Determine the [x, y] coordinate at the center of the cell enclosing the given text.  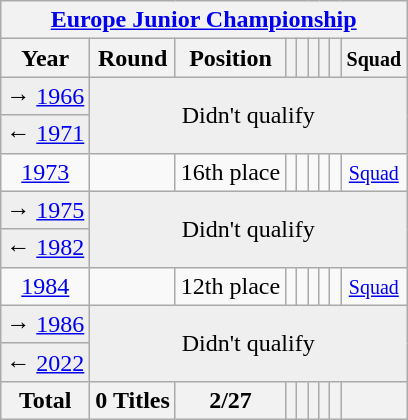
1984 [46, 286]
Position [230, 58]
Year [46, 58]
2/27 [230, 400]
12th place [230, 286]
Europe Junior Championship [204, 20]
1973 [46, 172]
0 Titles [133, 400]
→ 1975 [46, 210]
← 2022 [46, 362]
← 1982 [46, 248]
Round [133, 58]
→ 1966 [46, 96]
→ 1986 [46, 324]
16th place [230, 172]
← 1971 [46, 134]
Total [46, 400]
